Find where the given text appears and provide that cell's center as (x, y) coordinate. 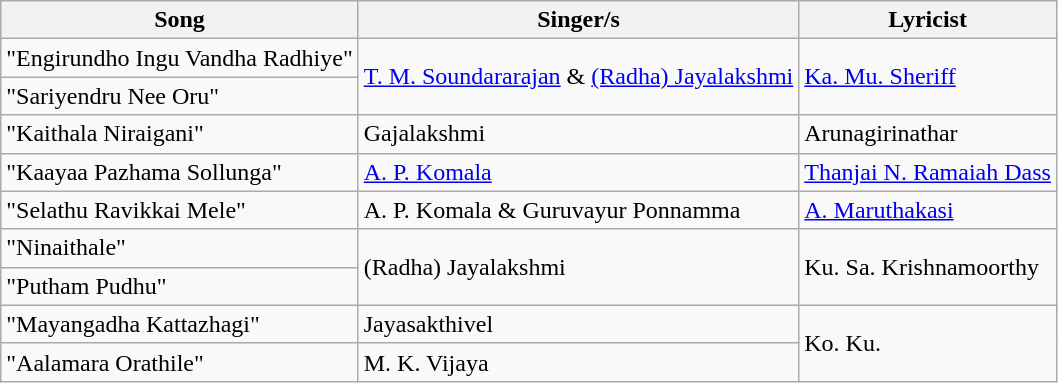
"Mayangadha Kattazhagi" (180, 324)
Ku. Sa. Krishnamoorthy (928, 267)
"Kaithala Niraigani" (180, 134)
Thanjai N. Ramaiah Dass (928, 172)
"Sariyendru Nee Oru" (180, 96)
Singer/s (578, 20)
"Putham Pudhu" (180, 286)
"Engirundho Ingu Vandha Radhiye" (180, 58)
Gajalakshmi (578, 134)
A. P. Komala & Guruvayur Ponnamma (578, 210)
Arunagirinathar (928, 134)
Jayasakthivel (578, 324)
Lyricist (928, 20)
Ka. Mu. Sheriff (928, 77)
M. K. Vijaya (578, 362)
T. M. Soundararajan & (Radha) Jayalakshmi (578, 77)
A. Maruthakasi (928, 210)
Ko. Ku. (928, 343)
Song (180, 20)
"Kaayaa Pazhama Sollunga" (180, 172)
A. P. Komala (578, 172)
(Radha) Jayalakshmi (578, 267)
"Ninaithale" (180, 248)
"Selathu Ravikkai Mele" (180, 210)
"Aalamara Orathile" (180, 362)
